Capture the cell that displays the provided text and extract its [X, Y] central coordinate. 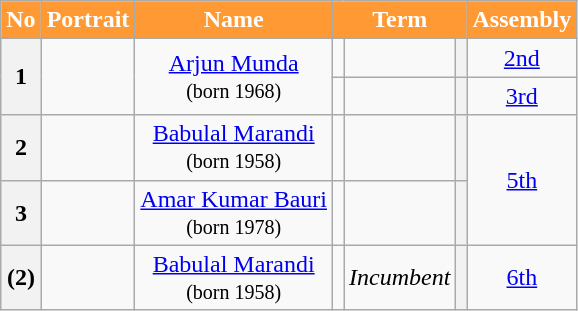
3 [21, 212]
No [21, 20]
Portrait [88, 20]
Assembly [522, 20]
3rd [522, 96]
1 [21, 77]
5th [522, 180]
2nd [522, 58]
Arjun Munda(born 1968) [234, 77]
Incumbent [400, 278]
Name [234, 20]
2 [21, 148]
6th [522, 278]
Term [400, 20]
(2) [21, 278]
Amar Kumar Bauri(born 1978) [234, 212]
